Find where the given text appears and provide that cell's center as [x, y] coordinate. 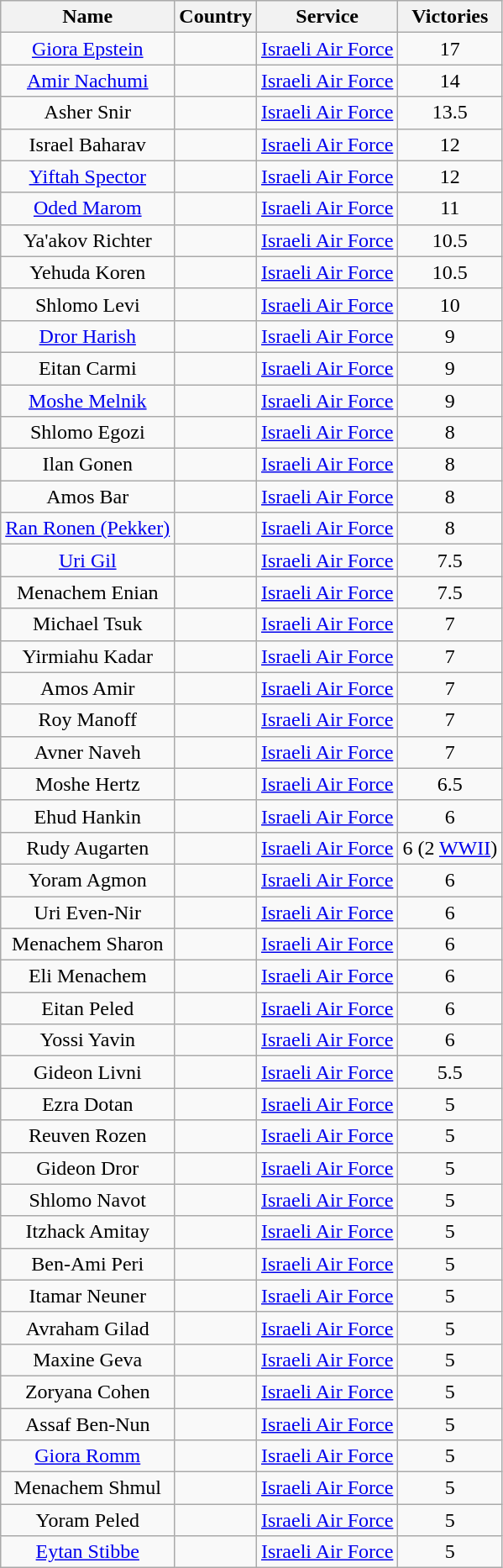
Israel Baharav [87, 145]
Shlomo Levi [87, 304]
Menachem Sharon [87, 944]
10 [450, 304]
Ya'akov Richter [87, 240]
Ben-Ami Peri [87, 1264]
Eitan Carmi [87, 368]
5.5 [450, 1072]
Yehuda Koren [87, 272]
Reuven Rozen [87, 1136]
Yiftah Spector [87, 176]
Giora Epstein [87, 49]
Assaf Ben-Nun [87, 1424]
Amir Nachumi [87, 81]
13.5 [450, 113]
Name [87, 17]
Avraham Gilad [87, 1328]
Gideon Livni [87, 1072]
Yoram Peled [87, 1520]
Yossi Yavin [87, 1040]
Service [327, 17]
Victories [450, 17]
Gideon Dror [87, 1168]
Maxine Geva [87, 1360]
Eli Menachem [87, 976]
Yirmiahu Kadar [87, 656]
Moshe Melnik [87, 401]
Giora Romm [87, 1456]
Oded Marom [87, 208]
Eytan Stibbe [87, 1552]
Menachem Shmul [87, 1488]
Itzhack Amitay [87, 1232]
Ran Ronen (Pekker) [87, 529]
Uri Gil [87, 560]
Rudy Augarten [87, 848]
Amos Bar [87, 497]
Itamar Neuner [87, 1296]
Michael Tsuk [87, 624]
Ezra Dotan [87, 1104]
Country [216, 17]
6 (2 WWII) [450, 848]
Shlomo Egozi [87, 433]
Avner Naveh [87, 752]
Roy Manoff [87, 720]
Ilan Gonen [87, 465]
Amos Amir [87, 688]
11 [450, 208]
Asher Snir [87, 113]
Moshe Hertz [87, 784]
Yoram Agmon [87, 880]
Zoryana Cohen [87, 1392]
14 [450, 81]
Eitan Peled [87, 1008]
17 [450, 49]
Menachem Enian [87, 592]
Uri Even-Nir [87, 912]
6.5 [450, 784]
Shlomo Navot [87, 1200]
Dror Harish [87, 336]
Ehud Hankin [87, 816]
